Capture the cell that displays the provided text and extract its (x, y) central coordinate. 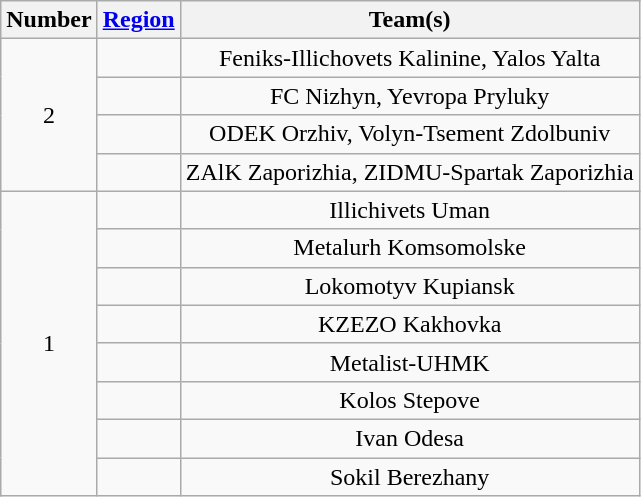
ODEK Orzhiv, Volyn-Tsement Zdolbuniv (410, 134)
Region (138, 20)
Feniks-Illichovets Kalinine, Yalos Yalta (410, 58)
KZEZO Kakhovka (410, 324)
ZAlK Zaporizhia, ZIDMU-Spartak Zaporizhia (410, 172)
FC Nizhyn, Yevropa Pryluky (410, 96)
Lokomotyv Kupiansk (410, 286)
Kolos Stepove (410, 400)
Metalurh Komsomolske (410, 248)
Illichivets Uman (410, 210)
Metalist-UHMK (410, 362)
1 (49, 343)
2 (49, 115)
Number (49, 20)
Team(s) (410, 20)
Ivan Odesa (410, 438)
Sokil Berezhany (410, 477)
